Locate the cell with the specified text and output its [x, y] center coordinate. 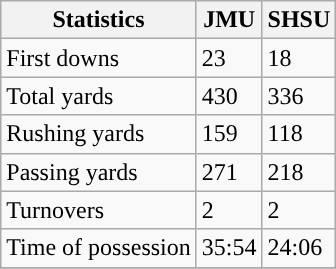
18 [299, 58]
Statistics [99, 20]
Total yards [99, 96]
Turnovers [99, 210]
159 [229, 134]
SHSU [299, 20]
35:54 [229, 248]
336 [299, 96]
Rushing yards [99, 134]
218 [299, 172]
Passing yards [99, 172]
Time of possession [99, 248]
First downs [99, 58]
118 [299, 134]
271 [229, 172]
430 [229, 96]
23 [229, 58]
24:06 [299, 248]
JMU [229, 20]
